Find where the given text appears and provide that cell's center as [x, y] coordinate. 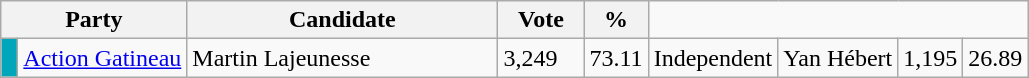
Vote [541, 20]
Candidate [342, 20]
% [616, 20]
Martin Lajeunesse [342, 58]
3,249 [541, 58]
Yan Hébert [838, 58]
1,195 [930, 58]
Party [94, 20]
26.89 [996, 58]
Independent [713, 58]
Action Gatineau [102, 58]
73.11 [616, 58]
